Return (X, Y) of the center of cell containing provided text 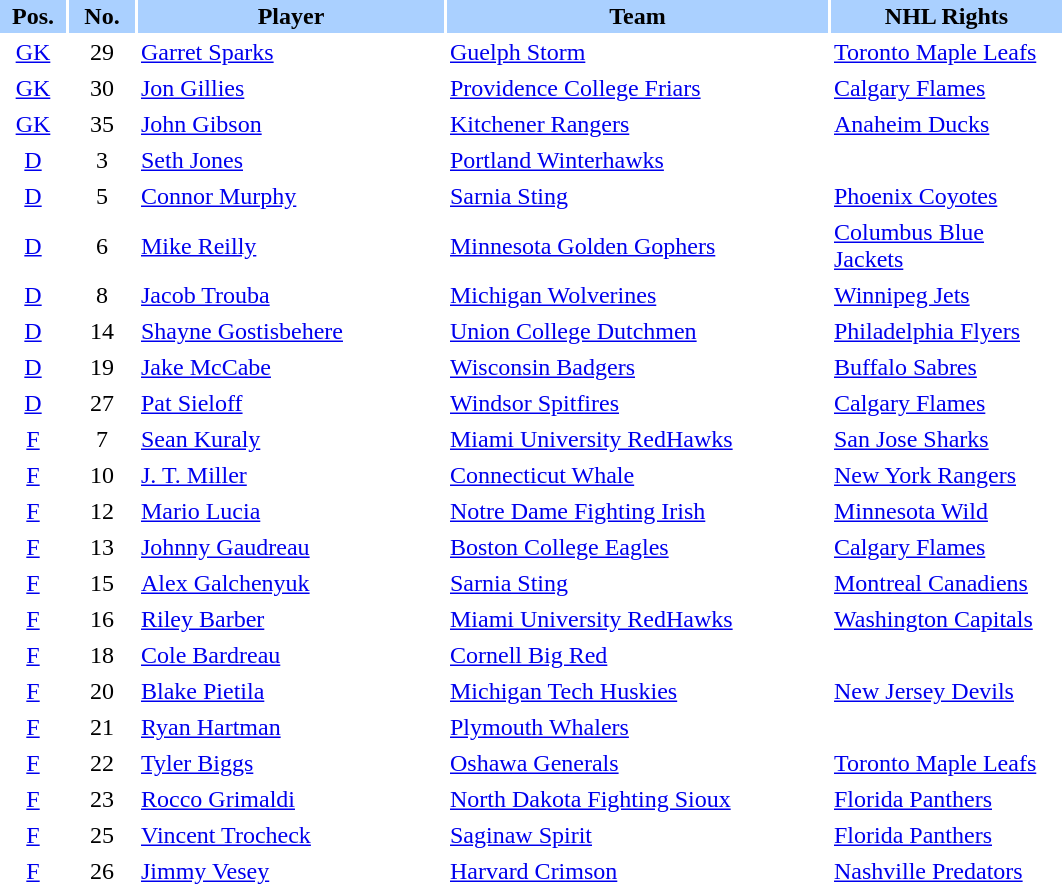
Riley Barber (291, 620)
Anaheim Ducks (946, 124)
22 (102, 764)
35 (102, 124)
Connor Murphy (291, 196)
Jake McCabe (291, 368)
Rocco Grimaldi (291, 800)
Sean Kuraly (291, 440)
18 (102, 656)
Tyler Biggs (291, 764)
Montreal Canadiens (946, 584)
Connecticut Whale (638, 476)
3 (102, 160)
Alex Galchenyuk (291, 584)
Guelph Storm (638, 52)
29 (102, 52)
21 (102, 728)
6 (102, 246)
10 (102, 476)
Mario Lucia (291, 512)
New Jersey Devils (946, 692)
Minnesota Golden Gophers (638, 246)
Michigan Wolverines (638, 296)
Shayne Gostisbehere (291, 332)
Philadelphia Flyers (946, 332)
Union College Dutchmen (638, 332)
Buffalo Sabres (946, 368)
Boston College Eagles (638, 548)
Jon Gillies (291, 88)
Plymouth Whalers (638, 728)
Mike Reilly (291, 246)
20 (102, 692)
Wisconsin Badgers (638, 368)
25 (102, 836)
NHL Rights (946, 16)
12 (102, 512)
Johnny Gaudreau (291, 548)
Saginaw Spirit (638, 836)
Providence College Friars (638, 88)
Phoenix Coyotes (946, 196)
J. T. Miller (291, 476)
23 (102, 800)
Kitchener Rangers (638, 124)
Seth Jones (291, 160)
Garret Sparks (291, 52)
16 (102, 620)
Columbus Blue Jackets (946, 246)
New York Rangers (946, 476)
No. (102, 16)
Windsor Spitfires (638, 404)
27 (102, 404)
5 (102, 196)
Oshawa Generals (638, 764)
Ryan Hartman (291, 728)
Cole Bardreau (291, 656)
Team (638, 16)
30 (102, 88)
Pat Sieloff (291, 404)
San Jose Sharks (946, 440)
Blake Pietila (291, 692)
Washington Capitals (946, 620)
Winnipeg Jets (946, 296)
7 (102, 440)
Pos. (33, 16)
8 (102, 296)
14 (102, 332)
19 (102, 368)
Notre Dame Fighting Irish (638, 512)
15 (102, 584)
Minnesota Wild (946, 512)
John Gibson (291, 124)
Portland Winterhawks (638, 160)
Jacob Trouba (291, 296)
Cornell Big Red (638, 656)
North Dakota Fighting Sioux (638, 800)
Vincent Trocheck (291, 836)
Michigan Tech Huskies (638, 692)
13 (102, 548)
Player (291, 16)
